Extract the (X, Y) coordinate from the center of the cell holding the provided text.  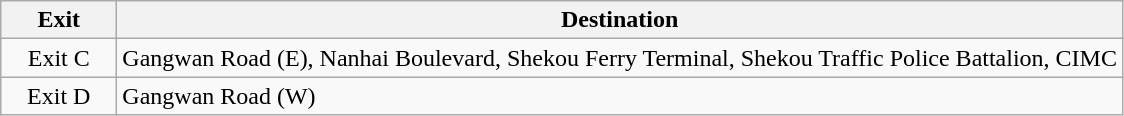
Destination (620, 20)
Exit D (59, 96)
Gangwan Road (W) (620, 96)
Gangwan Road (E), Nanhai Boulevard, Shekou Ferry Terminal, Shekou Traffic Police Battalion, CIMC (620, 58)
Exit C (59, 58)
Exit (59, 20)
